Provide the (X, Y) coordinate of the cell's center where the given text is located.  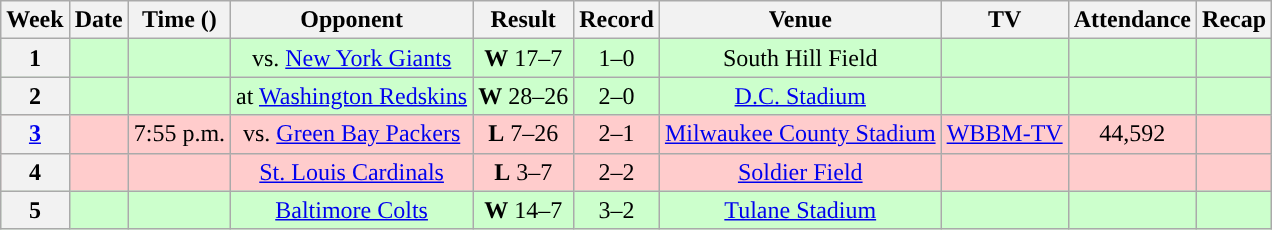
Milwaukee County Stadium (800, 134)
vs. New York Giants (352, 58)
TV (1004, 20)
St. Louis Cardinals (352, 172)
Attendance (1132, 20)
2–1 (617, 134)
L 7–26 (524, 134)
Tulane Stadium (800, 210)
Venue (800, 20)
7:55 p.m. (179, 134)
vs. Green Bay Packers (352, 134)
Recap (1234, 20)
Soldier Field (800, 172)
L 3–7 (524, 172)
at Washington Redskins (352, 96)
W 14–7 (524, 210)
4 (35, 172)
1 (35, 58)
2–2 (617, 172)
Record (617, 20)
5 (35, 210)
D.C. Stadium (800, 96)
Week (35, 20)
WBBM-TV (1004, 134)
Time () (179, 20)
2 (35, 96)
Date (98, 20)
W 28–26 (524, 96)
2–0 (617, 96)
Baltimore Colts (352, 210)
1–0 (617, 58)
3–2 (617, 210)
South Hill Field (800, 58)
Result (524, 20)
3 (35, 134)
Opponent (352, 20)
44,592 (1132, 134)
W 17–7 (524, 58)
